Return the [X, Y] coordinate for the center point of the cell that contains the specified text.  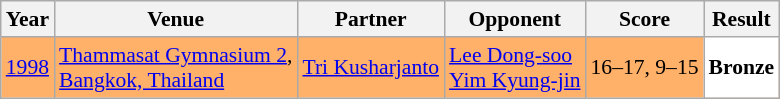
1998 [28, 68]
Score [644, 19]
Result [742, 19]
Venue [176, 19]
Bronze [742, 68]
Thammasat Gymnasium 2,Bangkok, Thailand [176, 68]
Partner [370, 19]
Lee Dong-soo Yim Kyung-jin [514, 68]
16–17, 9–15 [644, 68]
Opponent [514, 19]
Year [28, 19]
Tri Kusharjanto [370, 68]
